For the text-containing cell, return its midpoint in (x, y) coordinate format. 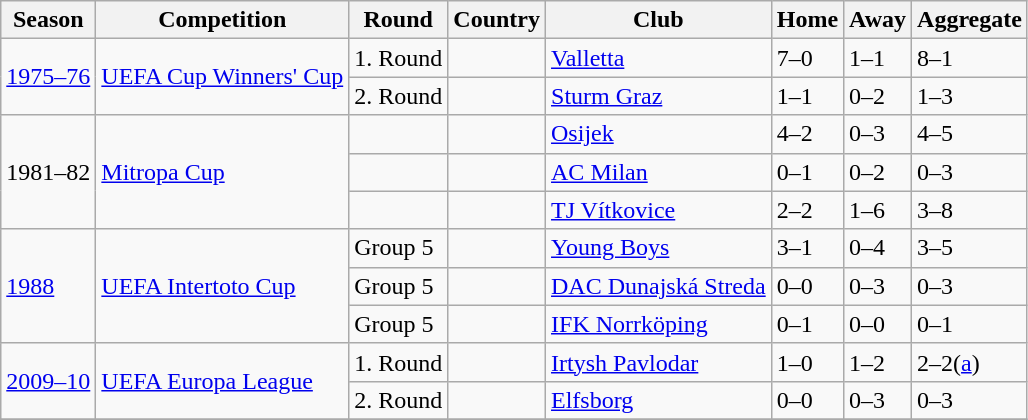
Osijek (659, 134)
Young Boys (659, 248)
0–4 (878, 248)
2–2 (807, 210)
7–0 (807, 58)
4–5 (970, 134)
3–1 (807, 248)
4–2 (807, 134)
2–2(a) (970, 362)
Competition (222, 20)
1975–76 (48, 77)
2009–10 (48, 381)
3–5 (970, 248)
1981–82 (48, 172)
1988 (48, 286)
Sturm Graz (659, 96)
UEFA Cup Winners' Cup (222, 77)
Away (878, 20)
8–1 (970, 58)
Valletta (659, 58)
AC Milan (659, 172)
UEFA Europa League (222, 381)
Country (497, 20)
Club (659, 20)
Round (398, 20)
IFK Norrköping (659, 324)
3–8 (970, 210)
Aggregate (970, 20)
Home (807, 20)
1–0 (807, 362)
Mitropa Cup (222, 172)
1–6 (878, 210)
DAC Dunajská Streda (659, 286)
1–2 (878, 362)
UEFA Intertoto Cup (222, 286)
Elfsborg (659, 400)
Irtysh Pavlodar (659, 362)
Season (48, 20)
TJ Vítkovice (659, 210)
1–3 (970, 96)
